Return (x, y) of the center of cell containing provided text 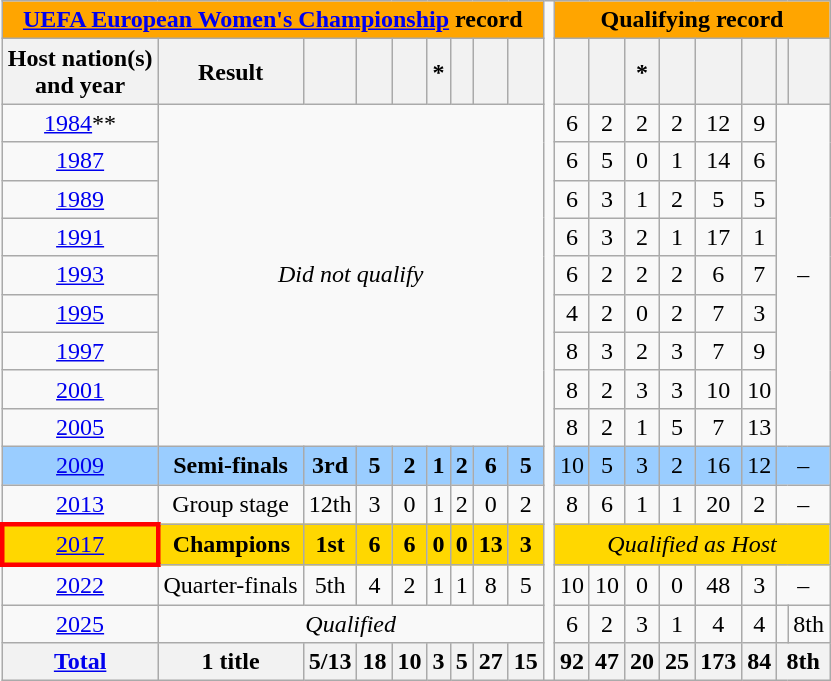
UEFA European Women's Championship record (272, 20)
17 (718, 237)
14 (718, 161)
1st (330, 544)
Semi-finals (230, 465)
2025 (80, 624)
Did not qualify (350, 276)
Qualified (350, 624)
5th (330, 585)
1 title (230, 662)
Qualifying record (692, 20)
2022 (80, 585)
12th (330, 504)
Host nation(s)and year (80, 72)
1987 (80, 161)
48 (718, 585)
Qualified as Host (692, 544)
1995 (80, 313)
2005 (80, 427)
84 (760, 662)
1993 (80, 275)
1991 (80, 237)
47 (606, 662)
3rd (330, 465)
Champions (230, 544)
16 (718, 465)
Quarter-finals (230, 585)
2017 (80, 544)
2013 (80, 504)
Total (80, 662)
2001 (80, 389)
Group stage (230, 504)
1997 (80, 351)
18 (374, 662)
173 (718, 662)
2009 (80, 465)
15 (526, 662)
92 (572, 662)
5/13 (330, 662)
1989 (80, 199)
27 (490, 662)
25 (678, 662)
Result (230, 72)
1984** (80, 123)
